For the text-containing cell, return its midpoint in (x, y) coordinate format. 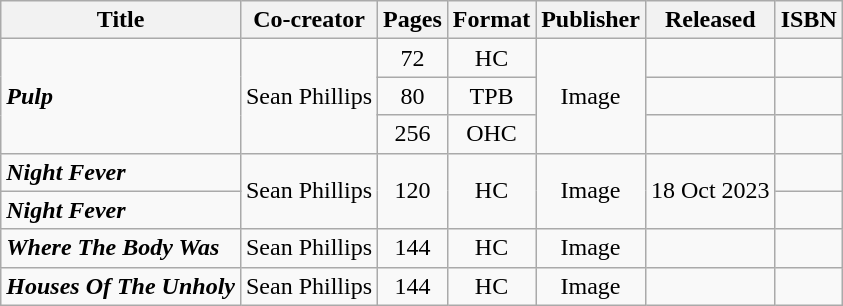
Title (121, 20)
18 Oct 2023 (710, 191)
80 (413, 96)
72 (413, 58)
Pages (413, 20)
256 (413, 134)
Where The Body Was (121, 248)
Pulp (121, 96)
Format (491, 20)
Publisher (591, 20)
Co-creator (308, 20)
Released (710, 20)
ISBN (808, 20)
TPB (491, 96)
Houses Of The Unholy (121, 286)
120 (413, 191)
OHC (491, 134)
